Detect which cell encompasses the target text, then output its (x, y) center coordinate. 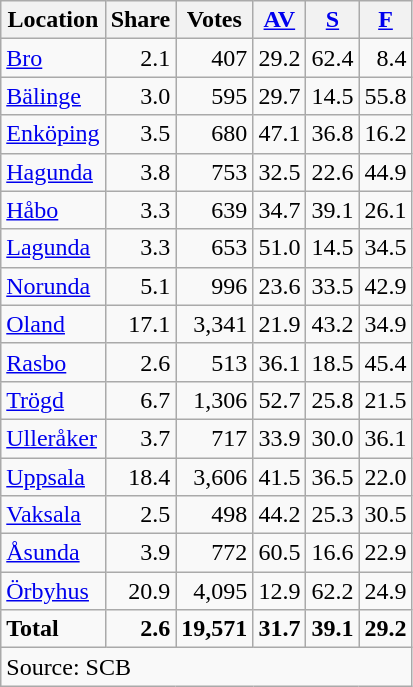
Bälinge (53, 96)
31.7 (280, 629)
18.4 (140, 477)
Source: SCB (206, 667)
33.9 (280, 438)
29.7 (280, 96)
44.2 (280, 515)
Oland (53, 324)
3.9 (140, 553)
34.5 (386, 248)
Hagunda (53, 172)
33.5 (332, 286)
Örbyhus (53, 591)
AV (280, 20)
55.8 (386, 96)
Bro (53, 58)
Vaksala (53, 515)
Uppsala (53, 477)
5.1 (140, 286)
25.8 (332, 400)
30.0 (332, 438)
595 (214, 96)
25.3 (332, 515)
680 (214, 134)
19,571 (214, 629)
36.5 (332, 477)
407 (214, 58)
Lagunda (53, 248)
16.2 (386, 134)
772 (214, 553)
Norunda (53, 286)
639 (214, 210)
32.5 (280, 172)
17.1 (140, 324)
4,095 (214, 591)
22.0 (386, 477)
62.4 (332, 58)
44.9 (386, 172)
23.6 (280, 286)
34.7 (280, 210)
1,306 (214, 400)
18.5 (332, 362)
43.2 (332, 324)
62.2 (332, 591)
20.9 (140, 591)
Håbo (53, 210)
717 (214, 438)
Åsunda (53, 553)
653 (214, 248)
Location (53, 20)
S (332, 20)
30.5 (386, 515)
12.9 (280, 591)
Ulleråker (53, 438)
Enköping (53, 134)
Trögd (53, 400)
21.5 (386, 400)
Share (140, 20)
41.5 (280, 477)
8.4 (386, 58)
22.6 (332, 172)
51.0 (280, 248)
45.4 (386, 362)
2.1 (140, 58)
24.9 (386, 591)
26.1 (386, 210)
Total (53, 629)
996 (214, 286)
Rasbo (53, 362)
60.5 (280, 553)
22.9 (386, 553)
16.6 (332, 553)
3.5 (140, 134)
21.9 (280, 324)
47.1 (280, 134)
42.9 (386, 286)
6.7 (140, 400)
F (386, 20)
Votes (214, 20)
513 (214, 362)
498 (214, 515)
52.7 (280, 400)
3,341 (214, 324)
3,606 (214, 477)
3.0 (140, 96)
3.8 (140, 172)
3.7 (140, 438)
753 (214, 172)
36.8 (332, 134)
34.9 (386, 324)
2.5 (140, 515)
